Output the (x, y) coordinate of the center of the cell containing the given text.  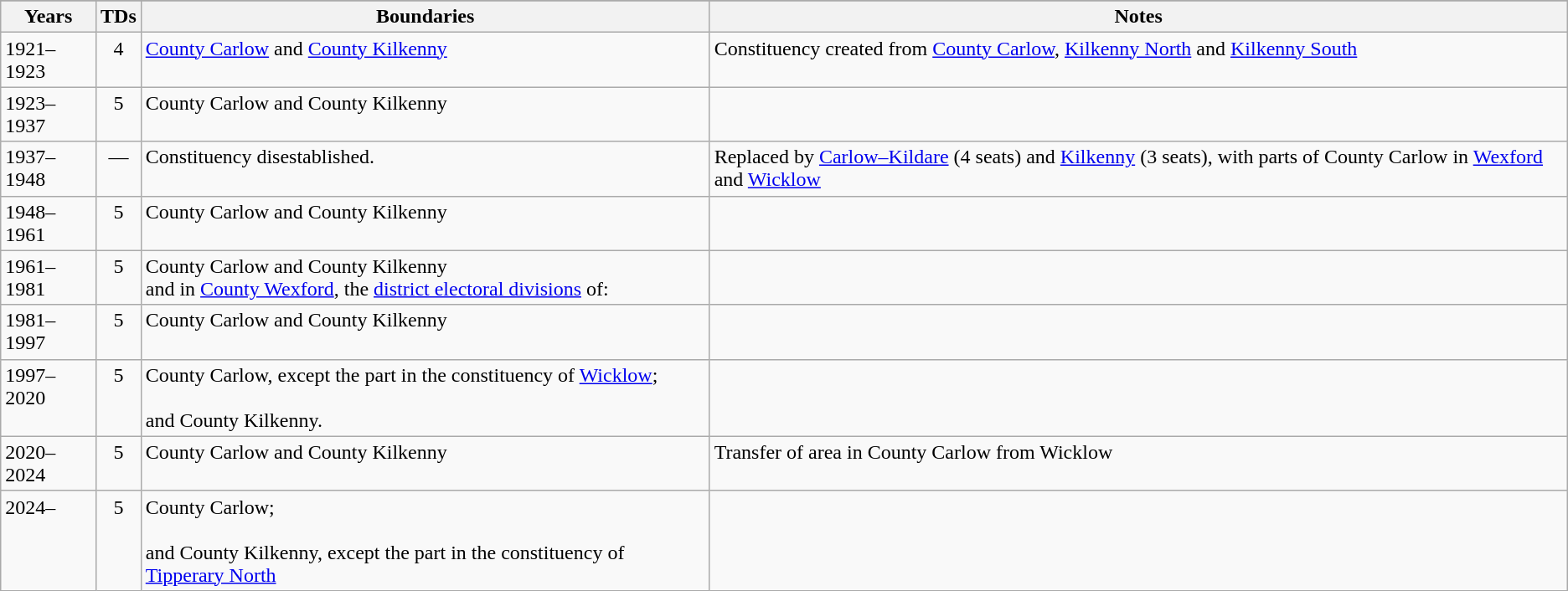
TDs (119, 17)
1923–1937 (49, 114)
Constituency created from County Carlow, Kilkenny North and Kilkenny South (1138, 60)
1961–1981 (49, 278)
Transfer of area in County Carlow from Wicklow (1138, 464)
County Carlow;and County Kilkenny, except the part in the constituency of Tipperary North (426, 541)
1981–1997 (49, 331)
County Carlow and County Kilkennyand in County Wexford, the district electoral divisions of: (426, 278)
1937–1948 (49, 169)
2024– (49, 541)
1948–1961 (49, 223)
Notes (1138, 17)
Replaced by Carlow–Kildare (4 seats) and Kilkenny (3 seats), with parts of County Carlow in Wexford and Wicklow (1138, 169)
2020–2024 (49, 464)
Boundaries (426, 17)
Years (49, 17)
4 (119, 60)
1921–1923 (49, 60)
1997–2020 (49, 398)
— (119, 169)
County Carlow, except the part in the constituency of Wicklow;and County Kilkenny. (426, 398)
Constituency disestablished. (426, 169)
